Pinpoint the cell where the given text exists, returning its [x, y] midpoint coordinate. 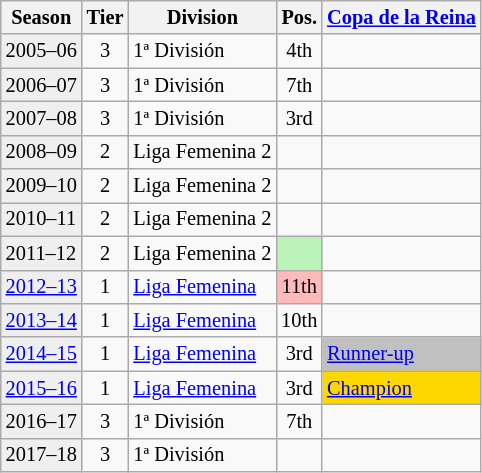
11th [299, 287]
10th [299, 320]
2007–08 [42, 118]
Champion [402, 388]
2016–17 [42, 421]
2015–16 [42, 388]
Division [202, 17]
2012–13 [42, 287]
2017–18 [42, 455]
2011–12 [42, 253]
4th [299, 51]
Pos. [299, 17]
2005–06 [42, 51]
Copa de la Reina [402, 17]
2009–10 [42, 186]
Runner-up [402, 354]
Tier [106, 17]
Season [42, 17]
2006–07 [42, 85]
2010–11 [42, 219]
2014–15 [42, 354]
2008–09 [42, 152]
2013–14 [42, 320]
